Locate the cell with the specified text and output its (x, y) center coordinate. 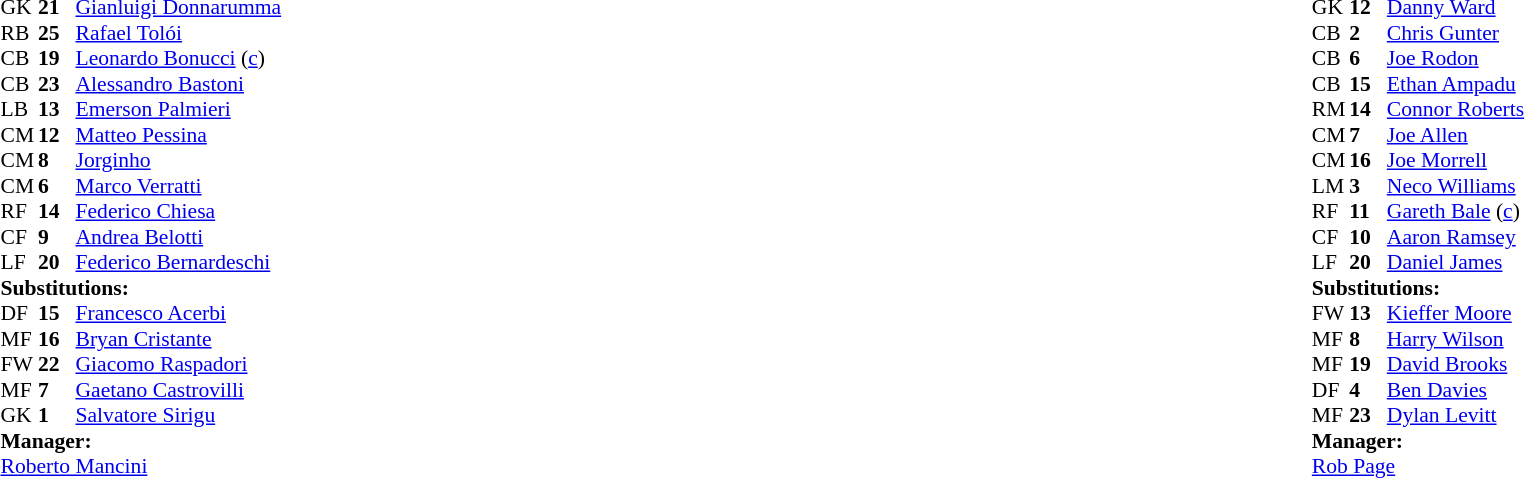
RM (1331, 109)
Francesco Acerbi (179, 313)
Daniel James (1456, 263)
10 (1368, 237)
22 (57, 365)
12 (57, 135)
Dylan Levitt (1456, 415)
Aaron Ramsey (1456, 237)
Giacomo Raspadori (179, 365)
Gaetano Castrovilli (179, 390)
Jorginho (179, 161)
Neco Williams (1456, 186)
Alessandro Bastoni (179, 84)
9 (57, 237)
Andrea Belotti (179, 237)
Ethan Ampadu (1456, 84)
Harry Wilson (1456, 339)
LB (19, 109)
RB (19, 33)
4 (1368, 390)
25 (57, 33)
Joe Morrell (1456, 161)
Rafael Tolói (179, 33)
Joe Rodon (1456, 59)
Federico Bernardeschi (179, 263)
Matteo Pessina (179, 135)
Leonardo Bonucci (c) (179, 59)
3 (1368, 186)
Ben Davies (1456, 390)
2 (1368, 33)
11 (1368, 211)
Bryan Cristante (179, 339)
Joe Allen (1456, 135)
David Brooks (1456, 365)
LM (1331, 186)
Salvatore Sirigu (179, 415)
Chris Gunter (1456, 33)
Emerson Palmieri (179, 109)
Marco Verratti (179, 186)
Kieffer Moore (1456, 313)
Gareth Bale (c) (1456, 211)
1 (57, 415)
Connor Roberts (1456, 109)
Federico Chiesa (179, 211)
GK (19, 415)
